Extract the [X, Y] coordinate from the center of the cell holding the provided text.  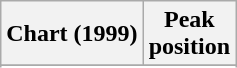
Chart (1999) [72, 34]
Peakposition [189, 34]
